For the text-containing cell, return its midpoint in (x, y) coordinate format. 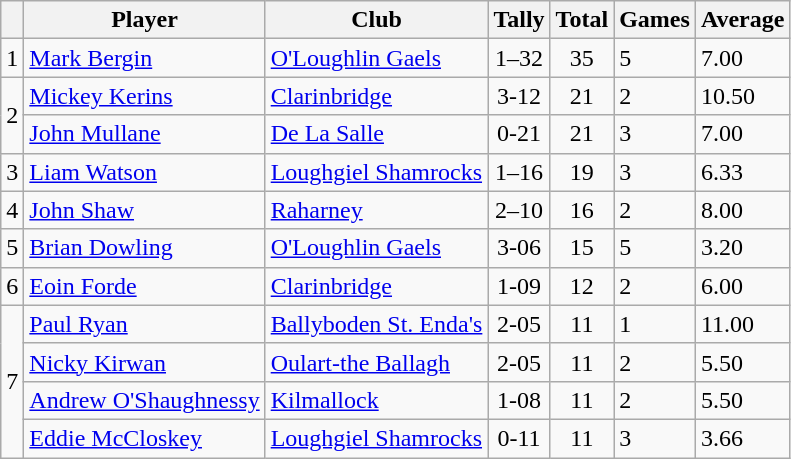
6.00 (742, 286)
10.50 (742, 96)
6.33 (742, 172)
Tally (519, 20)
Andrew O'Shaughnessy (144, 400)
Liam Watson (144, 172)
Oulart-the Ballagh (376, 362)
3-12 (519, 96)
John Mullane (144, 134)
7 (12, 381)
Kilmallock (376, 400)
Ballyboden St. Enda's (376, 324)
1–32 (519, 58)
12 (582, 286)
0-11 (519, 438)
Paul Ryan (144, 324)
0-21 (519, 134)
2–10 (519, 210)
3.66 (742, 438)
Games (655, 20)
Eoin Forde (144, 286)
Total (582, 20)
1-09 (519, 286)
De La Salle (376, 134)
Average (742, 20)
Brian Dowling (144, 248)
John Shaw (144, 210)
16 (582, 210)
Club (376, 20)
Eddie McCloskey (144, 438)
8.00 (742, 210)
35 (582, 58)
Mickey Kerins (144, 96)
Mark Bergin (144, 58)
Nicky Kirwan (144, 362)
1-08 (519, 400)
15 (582, 248)
19 (582, 172)
1–16 (519, 172)
3-06 (519, 248)
6 (12, 286)
Player (144, 20)
Raharney (376, 210)
4 (12, 210)
3.20 (742, 248)
11.00 (742, 324)
